Locate the cell with the specified text and output its (x, y) center coordinate. 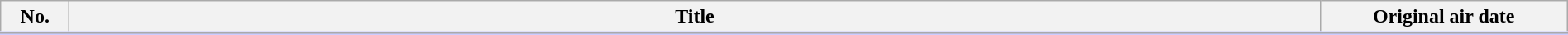
Original air date (1444, 17)
No. (35, 17)
Title (695, 17)
